From the cell containing the given text, extract its center point as [X, Y] coordinate. 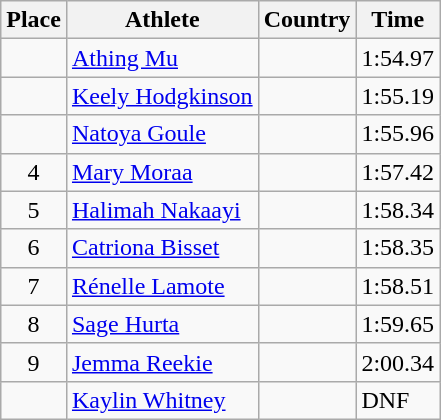
6 [34, 248]
1:58.51 [398, 286]
1:57.42 [398, 172]
Time [398, 20]
1:58.35 [398, 248]
1:58.34 [398, 210]
Keely Hodgkinson [162, 96]
Athlete [162, 20]
Rénelle Lamote [162, 286]
Athing Mu [162, 58]
7 [34, 286]
DNF [398, 400]
Country [307, 20]
5 [34, 210]
9 [34, 362]
Mary Moraa [162, 172]
2:00.34 [398, 362]
1:59.65 [398, 324]
4 [34, 172]
Catriona Bisset [162, 248]
1:55.19 [398, 96]
Jemma Reekie [162, 362]
Kaylin Whitney [162, 400]
1:55.96 [398, 134]
1:54.97 [398, 58]
Sage Hurta [162, 324]
8 [34, 324]
Halimah Nakaayi [162, 210]
Natoya Goule [162, 134]
Place [34, 20]
